Determine the (x, y) coordinate at the center of the cell enclosing the given text.  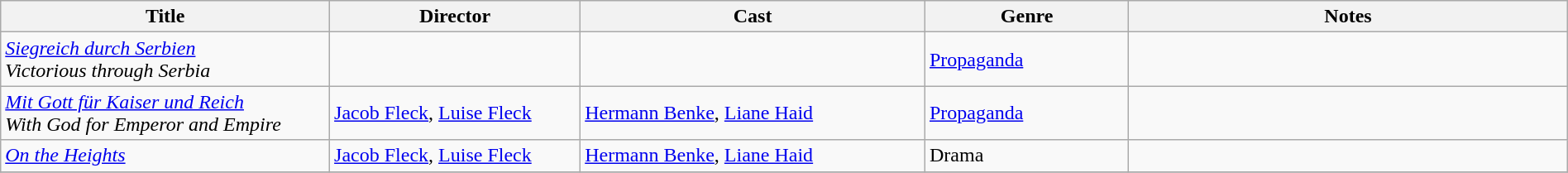
Drama (1026, 156)
Director (455, 17)
Cast (753, 17)
Title (165, 17)
Siegreich durch SerbienVictorious through Serbia (165, 60)
Mit Gott für Kaiser und ReichWith God for Emperor and Empire (165, 113)
Notes (1348, 17)
On the Heights (165, 156)
Genre (1026, 17)
